Identify which cell holds the provided text, then report its [X, Y] central coordinate. 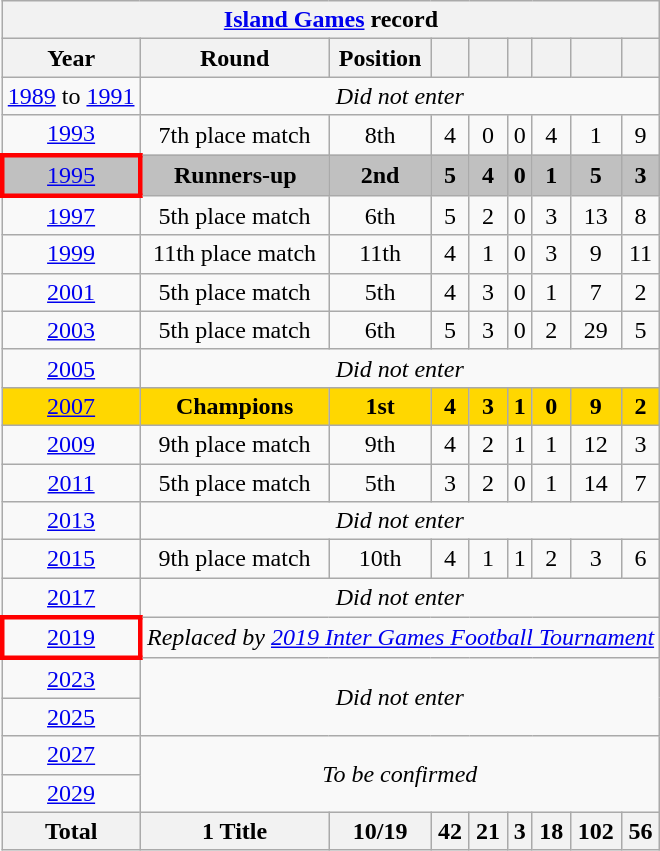
8 [640, 216]
Position [380, 58]
2005 [71, 368]
2017 [71, 598]
To be confirmed [400, 774]
56 [640, 831]
2001 [71, 292]
13 [596, 216]
Island Games record [330, 20]
7th place match [234, 135]
21 [488, 831]
Round [234, 58]
1993 [71, 135]
Champions [234, 406]
1997 [71, 216]
29 [596, 330]
Year [71, 58]
2019 [71, 638]
Runners-up [234, 174]
11th [380, 254]
1 Title [234, 831]
Total [71, 831]
8th [380, 135]
1995 [71, 174]
11 [640, 254]
2013 [71, 521]
2011 [71, 483]
12 [596, 444]
1999 [71, 254]
1989 to 1991 [71, 96]
2027 [71, 755]
6 [640, 559]
2003 [71, 330]
42 [450, 831]
2nd [380, 174]
2009 [71, 444]
14 [596, 483]
1st [380, 406]
10th [380, 559]
2029 [71, 793]
2015 [71, 559]
11th place match [234, 254]
9th [380, 444]
10/19 [380, 831]
18 [551, 831]
2007 [71, 406]
2023 [71, 678]
2025 [71, 717]
102 [596, 831]
Replaced by 2019 Inter Games Football Tournament [400, 638]
